Detect which cell encompasses the target text, then output its (x, y) center coordinate. 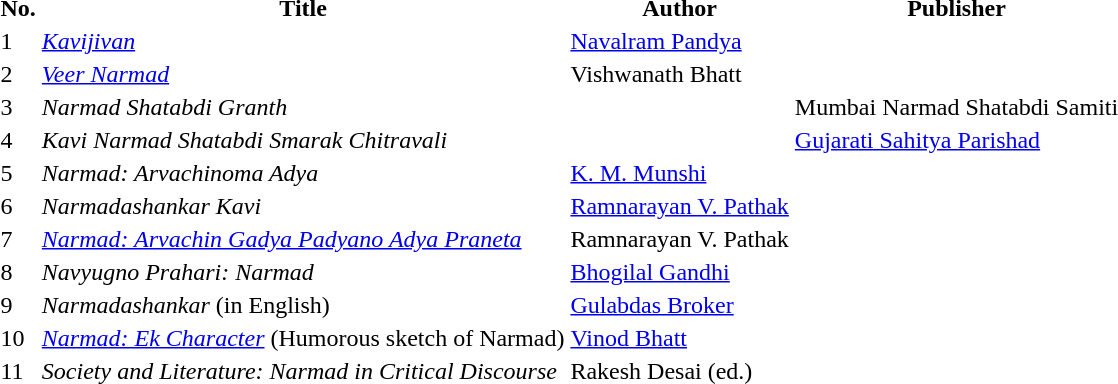
K. M. Munshi (680, 173)
Narmadashankar (in English) (303, 305)
Vinod Bhatt (680, 338)
Narmadashankar Kavi (303, 206)
Gulabdas Broker (680, 305)
Veer Narmad (303, 74)
Navalram Pandya (680, 41)
Narmad: Arvachin Gadya Padyano Adya Praneta (303, 239)
Narmad: Ek Character (Humorous sketch of Narmad) (303, 338)
Kavijivan (303, 41)
Kavi Narmad Shatabdi Smarak Chitravali (303, 140)
Vishwanath Bhatt (680, 74)
Narmad: Arvachinoma Adya (303, 173)
Bhogilal Gandhi (680, 272)
Narmad Shatabdi Granth (303, 107)
Navyugno Prahari: Narmad (303, 272)
